Find where the given text appears and provide that cell's center as (x, y) coordinate. 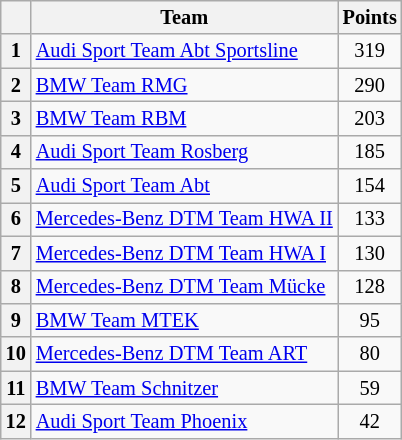
Mercedes-Benz DTM Team HWA II (184, 219)
130 (370, 253)
80 (370, 354)
6 (16, 219)
11 (16, 388)
8 (16, 287)
128 (370, 287)
95 (370, 320)
BMW Team RBM (184, 118)
Audi Sport Team Phoenix (184, 421)
1 (16, 51)
Mercedes-Benz DTM Team Mücke (184, 287)
290 (370, 85)
Mercedes-Benz DTM Team HWA I (184, 253)
59 (370, 388)
BMW Team Schnitzer (184, 388)
Team (184, 17)
2 (16, 85)
10 (16, 354)
Points (370, 17)
7 (16, 253)
BMW Team RMG (184, 85)
12 (16, 421)
Audi Sport Team Rosberg (184, 152)
BMW Team MTEK (184, 320)
9 (16, 320)
185 (370, 152)
203 (370, 118)
154 (370, 186)
319 (370, 51)
Audi Sport Team Abt (184, 186)
Mercedes-Benz DTM Team ART (184, 354)
Audi Sport Team Abt Sportsline (184, 51)
42 (370, 421)
133 (370, 219)
5 (16, 186)
4 (16, 152)
3 (16, 118)
